Pinpoint the cell where the given text exists, returning its (x, y) midpoint coordinate. 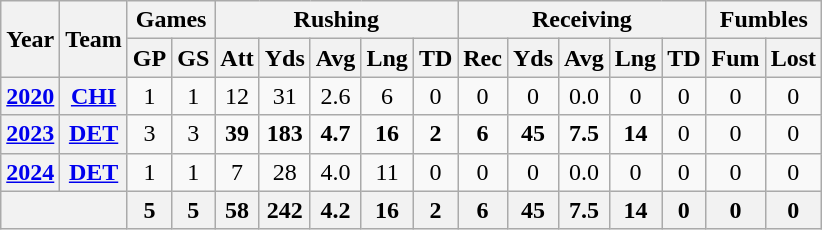
Receiving (582, 20)
2.6 (336, 96)
GS (194, 58)
Rec (483, 58)
7 (237, 172)
39 (237, 134)
12 (237, 96)
242 (284, 210)
2020 (30, 96)
11 (387, 172)
2024 (30, 172)
4.0 (336, 172)
Att (237, 58)
58 (237, 210)
2023 (30, 134)
28 (284, 172)
Team (94, 39)
GP (149, 58)
Fumbles (764, 20)
CHI (94, 96)
4.2 (336, 210)
4.7 (336, 134)
Lost (793, 58)
Rushing (336, 20)
183 (284, 134)
Year (30, 39)
31 (284, 96)
Fum (736, 58)
Games (170, 20)
